Search for the cell housing the specified text and yield its [X, Y] center coordinate. 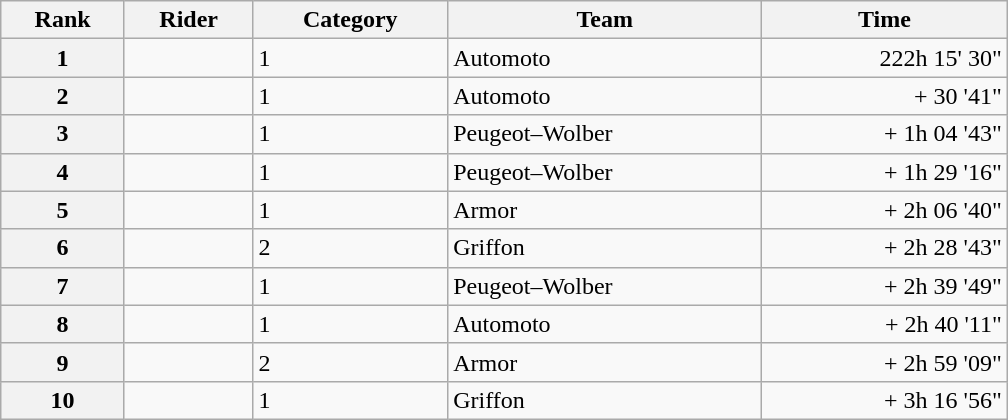
3 [63, 134]
+ 30 '41" [884, 96]
4 [63, 172]
+ 2h 28 '43" [884, 248]
9 [63, 362]
Category [350, 20]
Time [884, 20]
Team [605, 20]
+ 2h 59 '09" [884, 362]
7 [63, 286]
Rider [188, 20]
+ 1h 29 '16" [884, 172]
6 [63, 248]
+ 2h 40 '11" [884, 324]
+ 1h 04 '43" [884, 134]
+ 2h 39 '49" [884, 286]
+ 3h 16 '56" [884, 400]
222h 15' 30" [884, 58]
5 [63, 210]
10 [63, 400]
8 [63, 324]
Rank [63, 20]
+ 2h 06 '40" [884, 210]
